Return the (x, y) coordinate for the center point of the cell that contains the specified text.  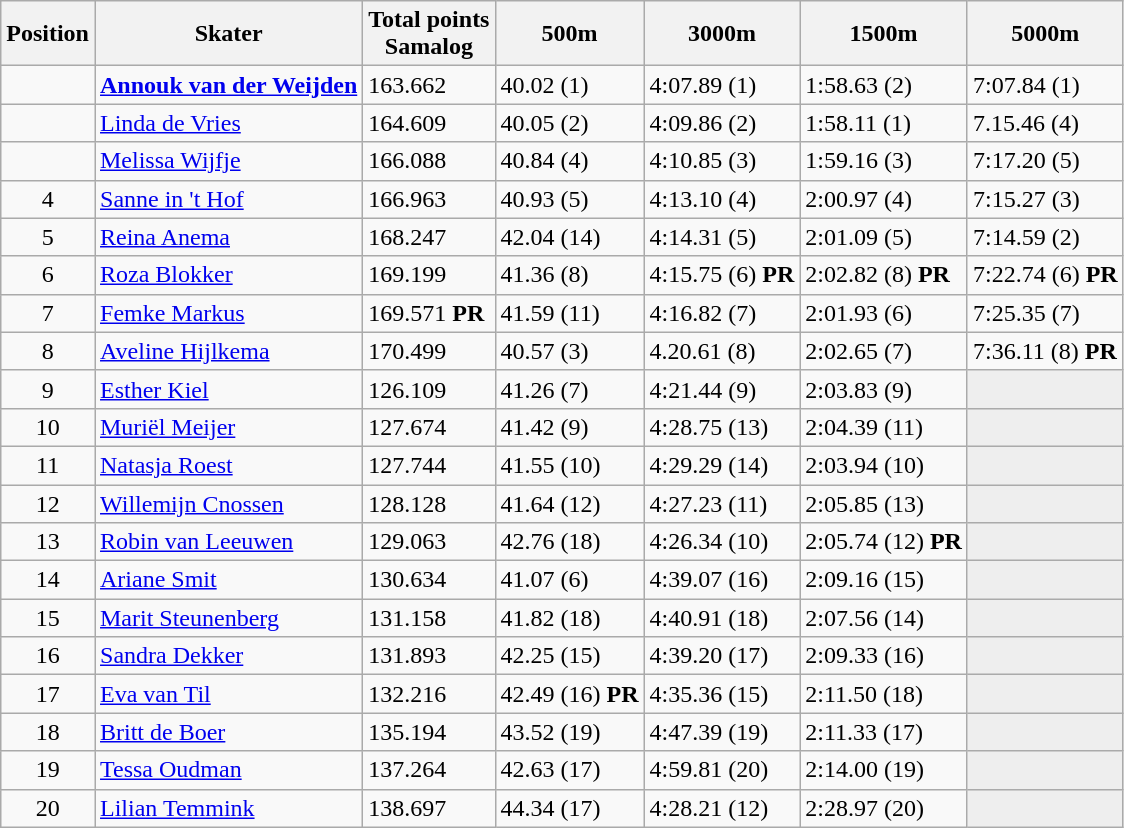
41.64 (12) (570, 503)
2:28.97 (20) (884, 808)
2:04.39 (11) (884, 427)
Willemijn Cnossen (228, 503)
13 (48, 542)
138.697 (429, 808)
Annouk van der Weijden (228, 85)
15 (48, 618)
7:15.27 (3) (1045, 199)
19 (48, 770)
41.26 (7) (570, 389)
40.02 (1) (570, 85)
20 (48, 808)
164.609 (429, 123)
41.59 (11) (570, 313)
131.893 (429, 656)
4:28.75 (13) (722, 427)
7:07.84 (1) (1045, 85)
43.52 (19) (570, 732)
Muriël Meijer (228, 427)
4:39.20 (17) (722, 656)
1:58.63 (2) (884, 85)
4 (48, 199)
Skater (228, 34)
8 (48, 351)
Lilian Temmink (228, 808)
41.07 (6) (570, 580)
7 (48, 313)
163.662 (429, 85)
127.744 (429, 465)
Melissa Wijfje (228, 161)
4:35.36 (15) (722, 694)
Femke Markus (228, 313)
126.109 (429, 389)
40.84 (4) (570, 161)
2:01.93 (6) (884, 313)
4:14.31 (5) (722, 237)
4:27.23 (11) (722, 503)
10 (48, 427)
4.20.61 (8) (722, 351)
Britt de Boer (228, 732)
41.82 (18) (570, 618)
Marit Steunenberg (228, 618)
14 (48, 580)
7:25.35 (7) (1045, 313)
128.128 (429, 503)
41.36 (8) (570, 275)
4:15.75 (6) PR (722, 275)
2:09.16 (15) (884, 580)
4:40.91 (18) (722, 618)
2:11.50 (18) (884, 694)
4:47.39 (19) (722, 732)
131.158 (429, 618)
4:39.07 (16) (722, 580)
41.55 (10) (570, 465)
42.76 (18) (570, 542)
Position (48, 34)
2:03.94 (10) (884, 465)
4:07.89 (1) (722, 85)
1:59.16 (3) (884, 161)
170.499 (429, 351)
2:01.09 (5) (884, 237)
2:07.56 (14) (884, 618)
169.571 PR (429, 313)
1500m (884, 34)
4:26.34 (10) (722, 542)
42.25 (15) (570, 656)
1:58.11 (1) (884, 123)
4:29.29 (14) (722, 465)
5 (48, 237)
Reina Anema (228, 237)
3000m (722, 34)
16 (48, 656)
2:05.74 (12) PR (884, 542)
18 (48, 732)
2:05.85 (13) (884, 503)
41.42 (9) (570, 427)
Robin van Leeuwen (228, 542)
168.247 (429, 237)
9 (48, 389)
4:16.82 (7) (722, 313)
Sanne in 't Hof (228, 199)
132.216 (429, 694)
42.04 (14) (570, 237)
166.088 (429, 161)
42.49 (16) PR (570, 694)
42.63 (17) (570, 770)
4:59.81 (20) (722, 770)
Sandra Dekker (228, 656)
11 (48, 465)
127.674 (429, 427)
2:14.00 (19) (884, 770)
2:02.82 (8) PR (884, 275)
Esther Kiel (228, 389)
7:17.20 (5) (1045, 161)
4:10.85 (3) (722, 161)
2:00.97 (4) (884, 199)
5000m (1045, 34)
4:28.21 (12) (722, 808)
Natasja Roest (228, 465)
135.194 (429, 732)
40.93 (5) (570, 199)
Eva van Til (228, 694)
4:13.10 (4) (722, 199)
2:03.83 (9) (884, 389)
2:11.33 (17) (884, 732)
500m (570, 34)
129.063 (429, 542)
7.15.46 (4) (1045, 123)
4:09.86 (2) (722, 123)
Total points Samalog (429, 34)
166.963 (429, 199)
2:09.33 (16) (884, 656)
137.264 (429, 770)
Ariane Smit (228, 580)
7:22.74 (6) PR (1045, 275)
Tessa Oudman (228, 770)
4:21.44 (9) (722, 389)
40.57 (3) (570, 351)
7:14.59 (2) (1045, 237)
2:02.65 (7) (884, 351)
Linda de Vries (228, 123)
12 (48, 503)
Aveline Hijlkema (228, 351)
Roza Blokker (228, 275)
6 (48, 275)
17 (48, 694)
44.34 (17) (570, 808)
7:36.11 (8) PR (1045, 351)
169.199 (429, 275)
130.634 (429, 580)
40.05 (2) (570, 123)
